Locate the cell with the specified text and output its (x, y) center coordinate. 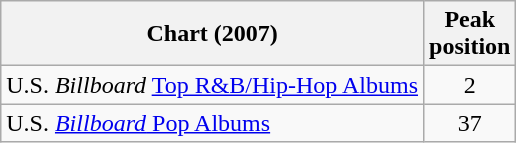
37 (470, 123)
Chart (2007) (212, 34)
U.S. Billboard Pop Albums (212, 123)
U.S. Billboard Top R&B/Hip-Hop Albums (212, 85)
2 (470, 85)
Peak position (470, 34)
